Provide the [X, Y] coordinate of the cell's center where the given text is located.  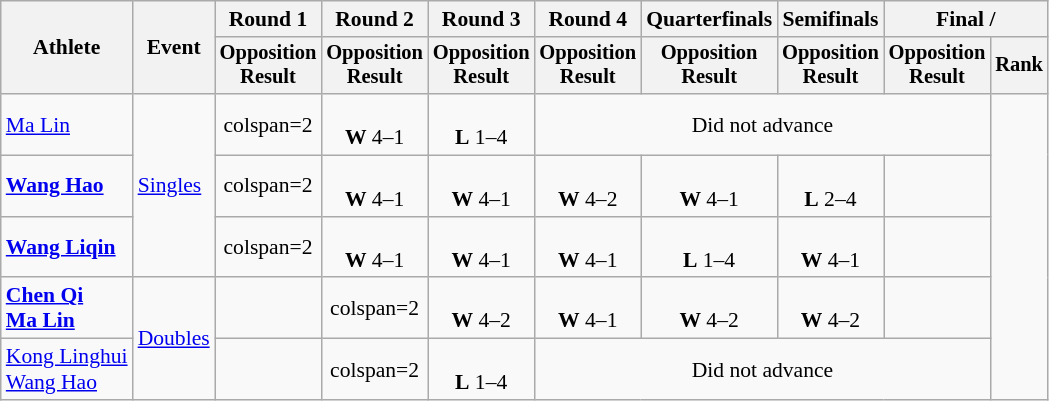
Wang Hao [67, 186]
Final / [966, 19]
Round 2 [374, 19]
Semifinals [830, 19]
Athlete [67, 48]
Chen QiMa Lin [67, 308]
Quarterfinals [709, 19]
Singles [174, 186]
Kong LinghuiWang Hao [67, 370]
Event [174, 48]
Rank [1019, 66]
Doubles [174, 339]
L 2–4 [830, 186]
Round 1 [268, 19]
Wang Liqin [67, 248]
Round 3 [482, 19]
Round 4 [588, 19]
Ma Lin [67, 124]
